For the text-containing cell, return its midpoint in (x, y) coordinate format. 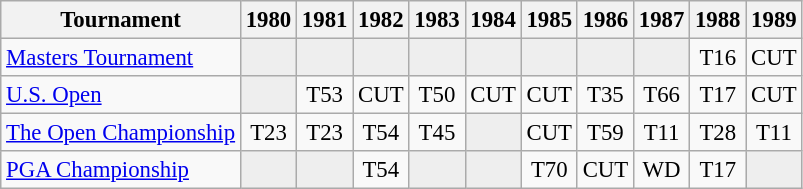
WD (661, 170)
Masters Tournament (121, 58)
1984 (493, 20)
T28 (718, 133)
1985 (549, 20)
T66 (661, 95)
1988 (718, 20)
T59 (605, 133)
T70 (549, 170)
Tournament (121, 20)
T16 (718, 58)
1989 (774, 20)
The Open Championship (121, 133)
1987 (661, 20)
T53 (325, 95)
U.S. Open (121, 95)
1983 (437, 20)
T35 (605, 95)
1986 (605, 20)
T45 (437, 133)
PGA Championship (121, 170)
T50 (437, 95)
1982 (381, 20)
1980 (268, 20)
1981 (325, 20)
